Locate the cell with the specified text and output its (x, y) center coordinate. 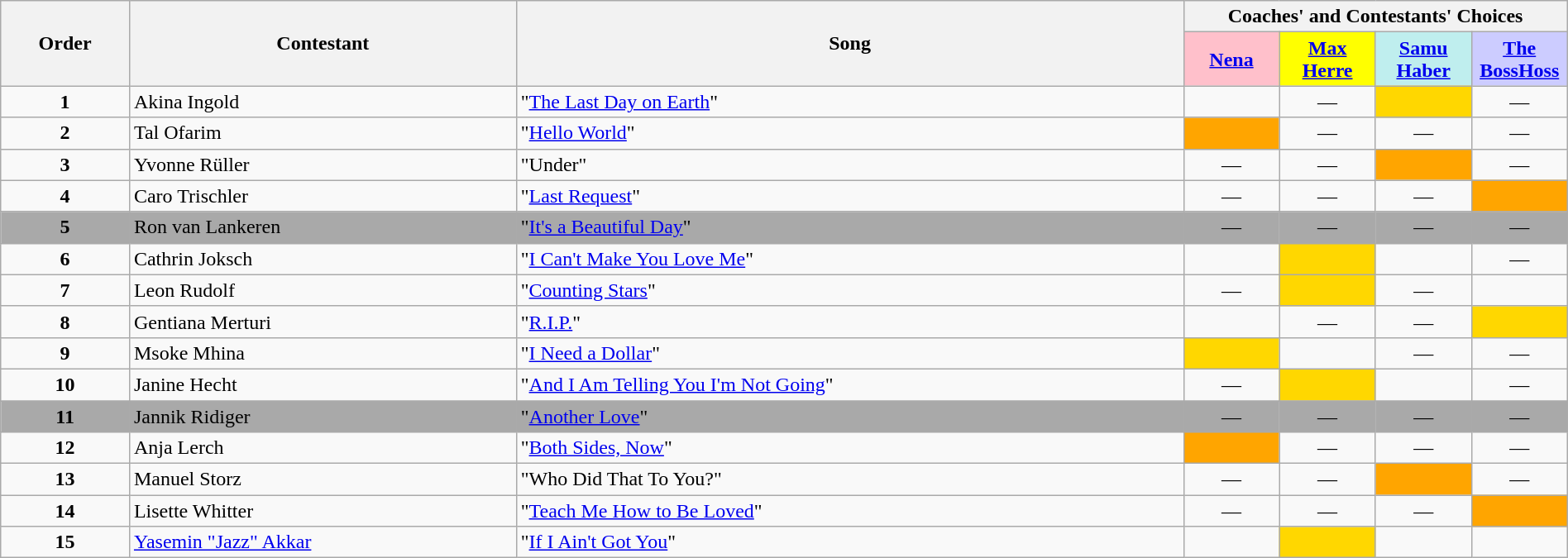
"If I Ain't Got You" (850, 542)
Gentiana Merturi (323, 322)
Anja Lerch (323, 448)
"Last Request" (850, 196)
8 (65, 322)
"Both Sides, Now" (850, 448)
Contestant (323, 43)
14 (65, 511)
Song (850, 43)
10 (65, 384)
Yvonne Rüller (323, 165)
3 (65, 165)
2 (65, 133)
7 (65, 290)
"I Need a Dollar" (850, 353)
Order (65, 43)
1 (65, 102)
Msoke Mhina (323, 353)
5 (65, 227)
"Teach Me How to Be Loved" (850, 511)
Jannik Ridiger (323, 416)
"The Last Day on Earth" (850, 102)
"Under" (850, 165)
Yasemin "Jazz" Akkar (323, 542)
"Hello World" (850, 133)
Cathrin Joksch (323, 259)
Tal Ofarim (323, 133)
Janine Hecht (323, 384)
The BossHoss (1519, 60)
Coaches' and Contestants' Choices (1375, 17)
6 (65, 259)
"Who Did That To You?" (850, 479)
Ron van Lankeren (323, 227)
"And I Am Telling You I'm Not Going" (850, 384)
9 (65, 353)
15 (65, 542)
"R.I.P." (850, 322)
Akina Ingold (323, 102)
"I Can't Make You Love Me" (850, 259)
"Counting Stars" (850, 290)
Max Herre (1327, 60)
Lisette Whitter (323, 511)
13 (65, 479)
Caro Trischler (323, 196)
Samu Haber (1423, 60)
11 (65, 416)
"It's a Beautiful Day" (850, 227)
Leon Rudolf (323, 290)
12 (65, 448)
4 (65, 196)
Nena (1231, 60)
Manuel Storz (323, 479)
"Another Love" (850, 416)
